Extract the [X, Y] coordinate from the center of the cell holding the provided text.  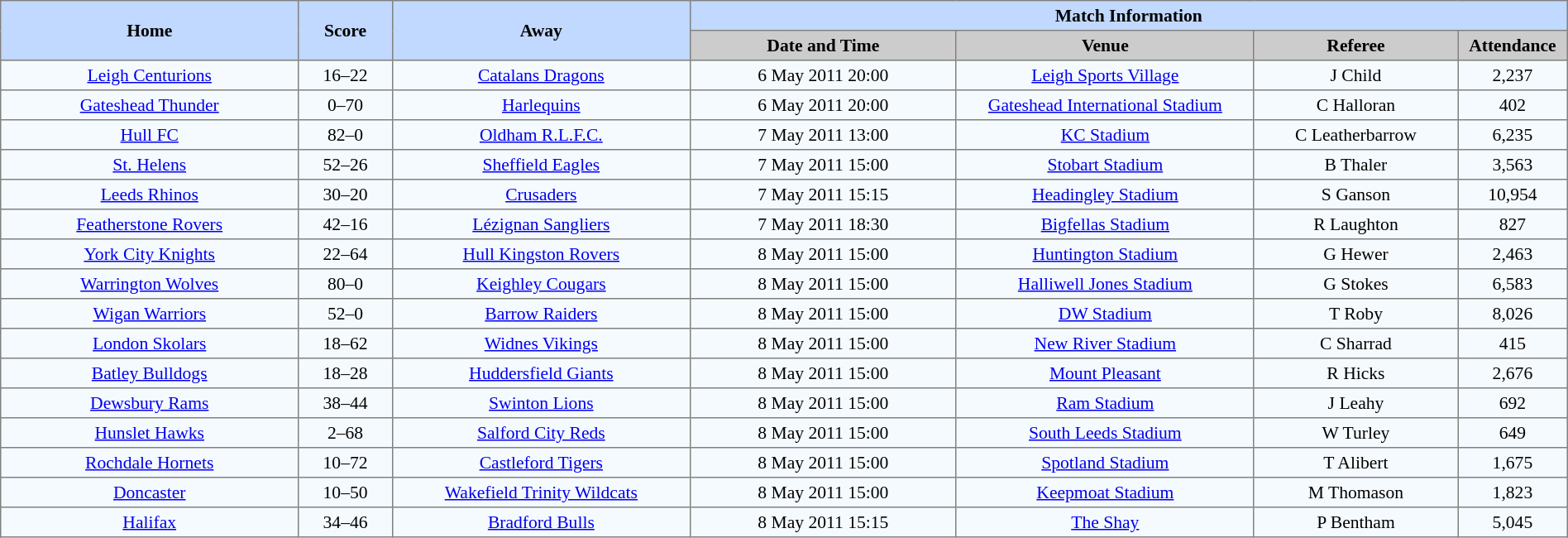
Attendance [1513, 46]
Bigfellas Stadium [1105, 224]
16–22 [346, 75]
Crusaders [541, 195]
649 [1513, 433]
Wakefield Trinity Wildcats [541, 492]
1,675 [1513, 463]
London Skolars [150, 343]
Sheffield Eagles [541, 165]
Widnes Vikings [541, 343]
C Halloran [1355, 105]
B Thaler [1355, 165]
Stobart Stadium [1105, 165]
Hull Kingston Rovers [541, 254]
3,563 [1513, 165]
Salford City Reds [541, 433]
Leigh Sports Village [1105, 75]
2,237 [1513, 75]
7 May 2011 13:00 [823, 135]
5,045 [1513, 522]
S Ganson [1355, 195]
42–16 [346, 224]
M Thomason [1355, 492]
18–62 [346, 343]
Huntington Stadium [1105, 254]
82–0 [346, 135]
P Bentham [1355, 522]
34–46 [346, 522]
Castleford Tigers [541, 463]
Keepmoat Stadium [1105, 492]
Leeds Rhinos [150, 195]
Batley Bulldogs [150, 373]
Featherstone Rovers [150, 224]
Mount Pleasant [1105, 373]
Halifax [150, 522]
402 [1513, 105]
C Leatherbarrow [1355, 135]
R Laughton [1355, 224]
St. Helens [150, 165]
DW Stadium [1105, 314]
G Hewer [1355, 254]
T Roby [1355, 314]
C Sharrad [1355, 343]
Gateshead Thunder [150, 105]
Hull FC [150, 135]
22–64 [346, 254]
Keighley Cougars [541, 284]
6,235 [1513, 135]
York City Knights [150, 254]
0–70 [346, 105]
Spotland Stadium [1105, 463]
Score [346, 31]
Swinton Lions [541, 403]
2,463 [1513, 254]
Date and Time [823, 46]
7 May 2011 15:00 [823, 165]
Gateshead International Stadium [1105, 105]
10–50 [346, 492]
Bradford Bulls [541, 522]
Away [541, 31]
7 May 2011 18:30 [823, 224]
Dewsbury Rams [150, 403]
6,583 [1513, 284]
Lézignan Sangliers [541, 224]
KC Stadium [1105, 135]
Catalans Dragons [541, 75]
52–26 [346, 165]
2,676 [1513, 373]
Hunslet Hawks [150, 433]
Home [150, 31]
Warrington Wolves [150, 284]
W Turley [1355, 433]
Oldham R.L.F.C. [541, 135]
R Hicks [1355, 373]
G Stokes [1355, 284]
Wigan Warriors [150, 314]
18–28 [346, 373]
Ram Stadium [1105, 403]
Venue [1105, 46]
7 May 2011 15:15 [823, 195]
Huddersfield Giants [541, 373]
415 [1513, 343]
Harlequins [541, 105]
38–44 [346, 403]
Match Information [1128, 16]
692 [1513, 403]
South Leeds Stadium [1105, 433]
Headingley Stadium [1105, 195]
Rochdale Hornets [150, 463]
New River Stadium [1105, 343]
52–0 [346, 314]
1,823 [1513, 492]
827 [1513, 224]
The Shay [1105, 522]
T Alibert [1355, 463]
Barrow Raiders [541, 314]
30–20 [346, 195]
2–68 [346, 433]
8 May 2011 15:15 [823, 522]
10–72 [346, 463]
Halliwell Jones Stadium [1105, 284]
8,026 [1513, 314]
Leigh Centurions [150, 75]
J Child [1355, 75]
J Leahy [1355, 403]
80–0 [346, 284]
10,954 [1513, 195]
Doncaster [150, 492]
Referee [1355, 46]
